Search for the cell housing the specified text and yield its (X, Y) center coordinate. 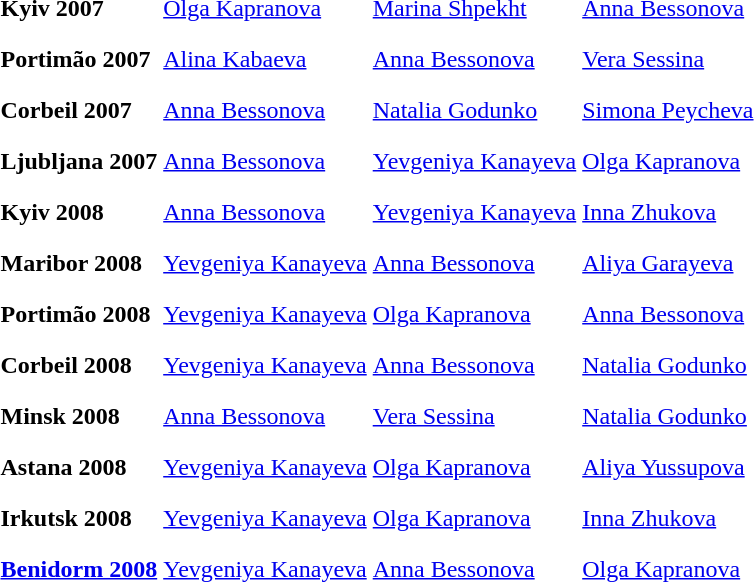
Alina Kabaeva (266, 59)
Vera Sessina (474, 416)
Natalia Godunko (474, 110)
